Locate the cell with the specified text and output its [x, y] center coordinate. 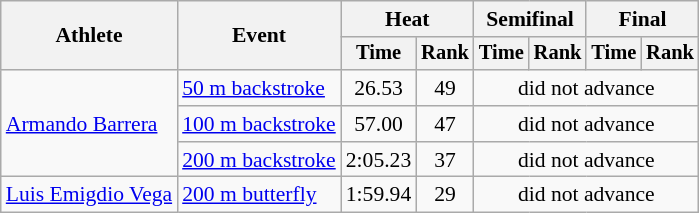
50 m backstroke [259, 88]
Heat [408, 19]
Semifinal [530, 19]
100 m backstroke [259, 124]
Event [259, 36]
Athlete [89, 36]
47 [445, 124]
Final [642, 19]
Armando Barrera [89, 124]
49 [445, 88]
1:59.94 [378, 195]
29 [445, 195]
37 [445, 160]
57.00 [378, 124]
200 m butterfly [259, 195]
26.53 [378, 88]
2:05.23 [378, 160]
200 m backstroke [259, 160]
Luis Emigdio Vega [89, 195]
